Search for the cell housing the specified text and yield its (X, Y) center coordinate. 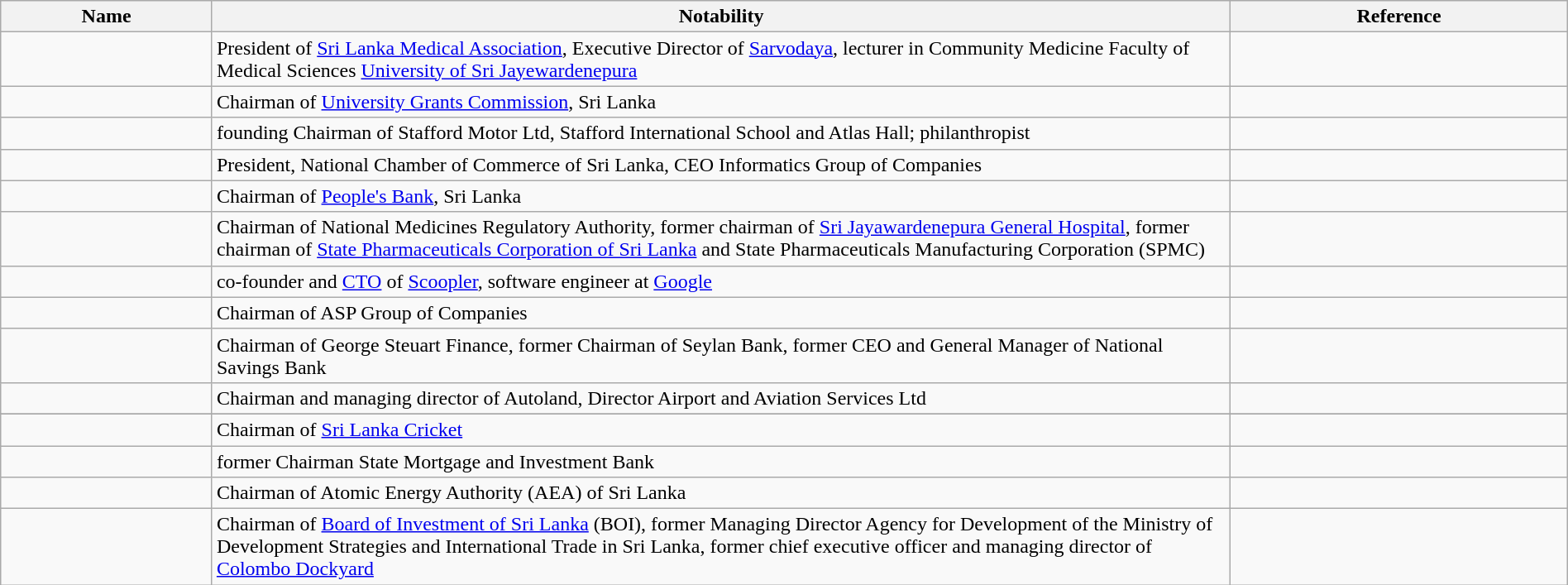
Chairman of University Grants Commission, Sri Lanka (721, 102)
former Chairman State Mortgage and Investment Bank (721, 461)
Chairman of People's Bank, Sri Lanka (721, 196)
co-founder and CTO of Scoopler, software engineer at Google (721, 281)
Chairman of Atomic Energy Authority (AEA) of Sri Lanka (721, 493)
Chairman of George Steuart Finance, former Chairman of Seylan Bank, former CEO and General Manager of National Savings Bank (721, 356)
founding Chairman of Stafford Motor Ltd, Stafford International School and Atlas Hall; philanthropist (721, 133)
Reference (1399, 17)
Chairman of ASP Group of Companies (721, 313)
Notability (721, 17)
Chairman and managing director of Autoland, Director Airport and Aviation Services Ltd (721, 398)
Chairman of Sri Lanka Cricket (721, 429)
President, National Chamber of Commerce of Sri Lanka, CEO Informatics Group of Companies (721, 165)
Name (107, 17)
